For the text-containing cell, return its midpoint in (x, y) coordinate format. 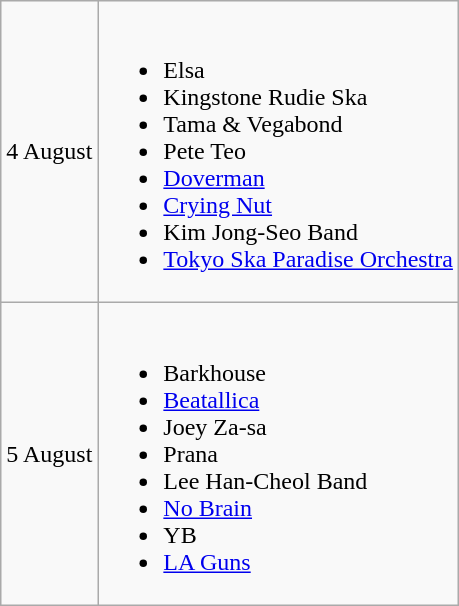
4 August (50, 152)
5 August (50, 454)
Elsa Kingstone Rudie Ska Tama & Vegabond Pete Teo Doverman Crying Nut Kim Jong-Seo Band Tokyo Ska Paradise Orchestra (278, 152)
Barkhouse Beatallica Joey Za-sa Prana Lee Han-Cheol Band No Brain YB LA Guns (278, 454)
